Output the [X, Y] coordinate of the center of the cell containing the given text.  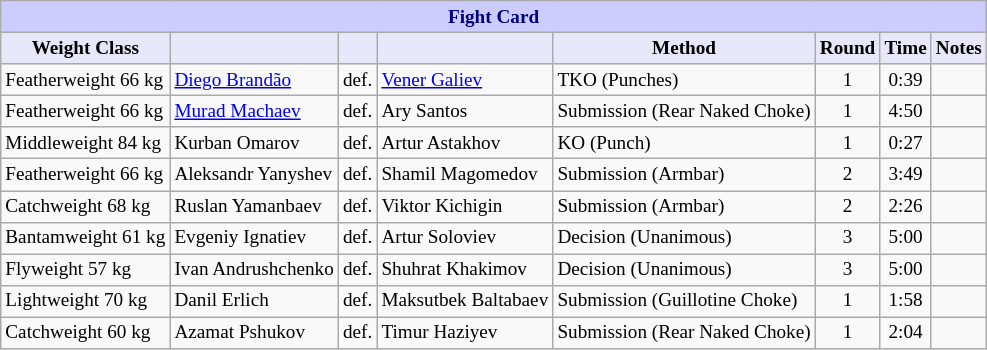
Round [848, 48]
Submission (Guillotine Choke) [684, 301]
Ary Santos [465, 111]
3:49 [906, 175]
4:50 [906, 111]
Vener Galiev [465, 80]
Bantamweight 61 kg [86, 238]
Notes [958, 48]
Lightweight 70 kg [86, 301]
Timur Haziyev [465, 333]
Flyweight 57 kg [86, 270]
0:27 [906, 143]
Time [906, 48]
Catchweight 68 kg [86, 206]
Ruslan Yamanbaev [254, 206]
2:26 [906, 206]
Azamat Pshukov [254, 333]
Aleksandr Yanyshev [254, 175]
Diego Brandão [254, 80]
Ivan Andrushchenko [254, 270]
Artur Astakhov [465, 143]
Viktor Kichigin [465, 206]
Artur Soloviev [465, 238]
Kurban Omarov [254, 143]
2:04 [906, 333]
Weight Class [86, 48]
Shamil Magomedov [465, 175]
Method [684, 48]
Danil Erlich [254, 301]
TKO (Punches) [684, 80]
0:39 [906, 80]
KO (Punch) [684, 143]
Shuhrat Khakimov [465, 270]
Maksutbek Baltabaev [465, 301]
Evgeniy Ignatiev [254, 238]
Middleweight 84 kg [86, 143]
Murad Machaev [254, 111]
Catchweight 60 kg [86, 333]
Fight Card [494, 17]
1:58 [906, 301]
